Determine the (X, Y) coordinate at the center of the cell enclosing the given text.  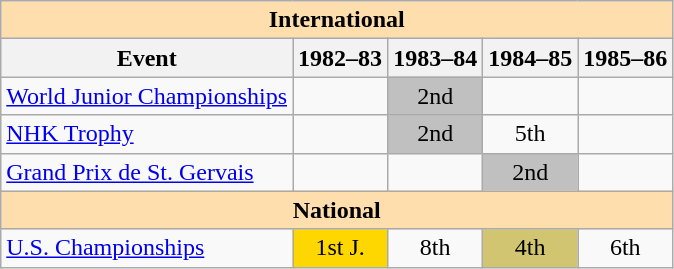
1984–85 (530, 58)
U.S. Championships (147, 248)
1982–83 (340, 58)
National (337, 210)
NHK Trophy (147, 134)
World Junior Championships (147, 96)
1983–84 (436, 58)
8th (436, 248)
Event (147, 58)
Grand Prix de St. Gervais (147, 172)
5th (530, 134)
1st J. (340, 248)
International (337, 20)
6th (626, 248)
4th (530, 248)
1985–86 (626, 58)
